Provide the [X, Y] coordinate of the cell's center where the given text is located.  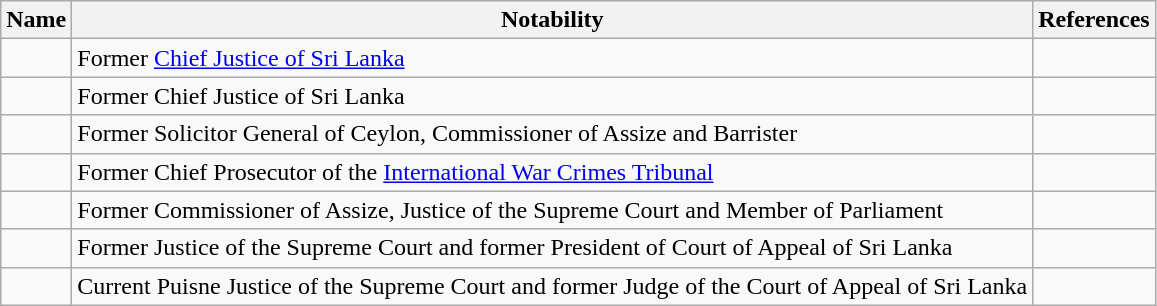
Former Chief Prosecutor of the International War Crimes Tribunal [552, 172]
Former Solicitor General of Ceylon, Commissioner of Assize and Barrister [552, 134]
Notability [552, 20]
References [1094, 20]
Current Puisne Justice of the Supreme Court and former Judge of the Court of Appeal of Sri Lanka [552, 286]
Former Justice of the Supreme Court and former President of Court of Appeal of Sri Lanka [552, 248]
Name [36, 20]
Former Commissioner of Assize, Justice of the Supreme Court and Member of Parliament [552, 210]
